Pinpoint the cell where the given text exists, returning its [x, y] midpoint coordinate. 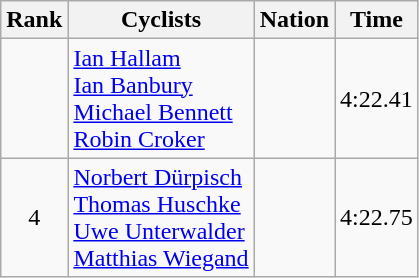
4 [34, 218]
Cyclists [161, 20]
Ian HallamIan BanburyMichael BennettRobin Croker [161, 98]
Time [377, 20]
4:22.41 [377, 98]
Rank [34, 20]
4:22.75 [377, 218]
Norbert DürpischThomas HuschkeUwe UnterwalderMatthias Wiegand [161, 218]
Nation [294, 20]
